Provide the (X, Y) coordinate of the cell's center where the given text is located.  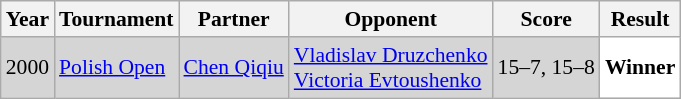
Result (640, 19)
Winner (640, 68)
Year (28, 19)
Partner (234, 19)
Opponent (391, 19)
Vladislav Druzchenko Victoria Evtoushenko (391, 68)
Score (546, 19)
Polish Open (116, 68)
2000 (28, 68)
Tournament (116, 19)
Chen Qiqiu (234, 68)
15–7, 15–8 (546, 68)
